Scan for the cell matching the given text and deliver its [X, Y] coordinate at center. 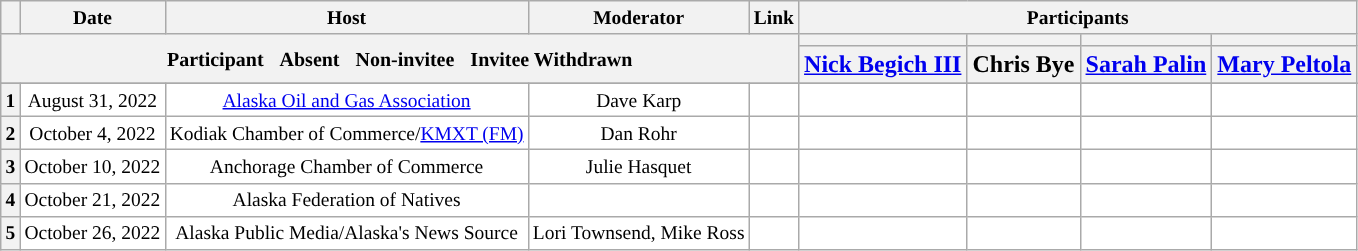
Sarah Palin [1146, 64]
3 [10, 166]
Date [92, 18]
Participants [1078, 18]
October 4, 2022 [92, 132]
Dan Rohr [638, 132]
Nick Begich III [883, 64]
Lori Townsend, Mike Ross [638, 232]
Moderator [638, 18]
Host [346, 18]
Julie Hasquet [638, 166]
Participant Absent Non-invitee Invitee Withdrawn [400, 58]
Dave Karp [638, 100]
October 10, 2022 [92, 166]
August 31, 2022 [92, 100]
4 [10, 200]
Mary Peltola [1284, 64]
October 26, 2022 [92, 232]
Chris Bye [1024, 64]
October 21, 2022 [92, 200]
Link [774, 18]
Alaska Federation of Natives [346, 200]
Anchorage Chamber of Commerce [346, 166]
Kodiak Chamber of Commerce/KMXT (FM) [346, 132]
5 [10, 232]
2 [10, 132]
1 [10, 100]
Alaska Public Media/Alaska's News Source [346, 232]
Alaska Oil and Gas Association [346, 100]
